Return the (X, Y) coordinate for the center point of the cell that contains the specified text.  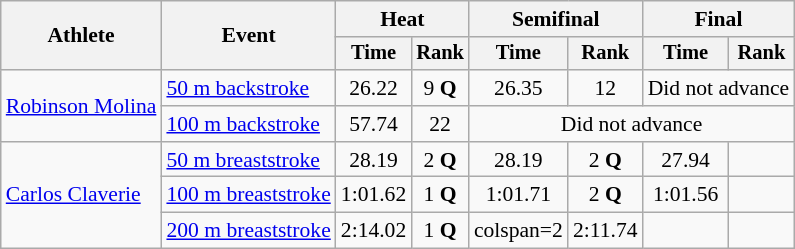
26.22 (374, 88)
Robinson Molina (82, 106)
26.35 (518, 88)
1:01.56 (686, 195)
12 (606, 88)
100 m backstroke (248, 124)
2:11.74 (606, 231)
colspan=2 (518, 231)
27.94 (686, 160)
Event (248, 36)
Final (719, 19)
9 Q (440, 88)
50 m backstroke (248, 88)
1:01.62 (374, 195)
Athlete (82, 36)
Heat (402, 19)
2:14.02 (374, 231)
50 m breaststroke (248, 160)
Carlos Claverie (82, 196)
Semifinal (556, 19)
22 (440, 124)
100 m breaststroke (248, 195)
1:01.71 (518, 195)
57.74 (374, 124)
200 m breaststroke (248, 231)
